Pinpoint the cell where the given text exists, returning its (x, y) midpoint coordinate. 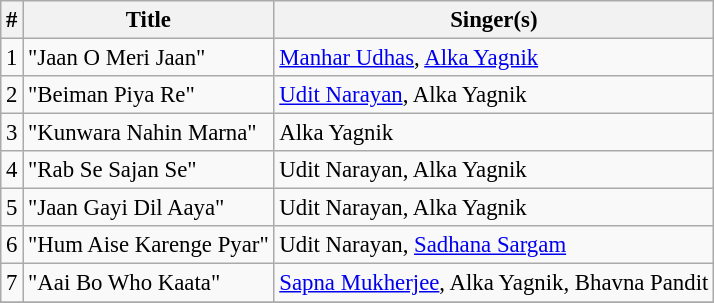
Singer(s) (494, 20)
3 (12, 133)
"Aai Bo Who Kaata" (148, 283)
Manhar Udhas, Alka Yagnik (494, 58)
Title (148, 20)
"Hum Aise Karenge Pyar" (148, 245)
2 (12, 95)
# (12, 20)
Sapna Mukherjee, Alka Yagnik, Bhavna Pandit (494, 283)
Udit Narayan, Sadhana Sargam (494, 245)
"Beiman Piya Re" (148, 95)
1 (12, 58)
"Jaan O Meri Jaan" (148, 58)
"Jaan Gayi Dil Aaya" (148, 208)
"Kunwara Nahin Marna" (148, 133)
Alka Yagnik (494, 133)
4 (12, 170)
5 (12, 208)
7 (12, 283)
"Rab Se Sajan Se" (148, 170)
6 (12, 245)
